Find where the given text appears and provide that cell's center as [X, Y] coordinate. 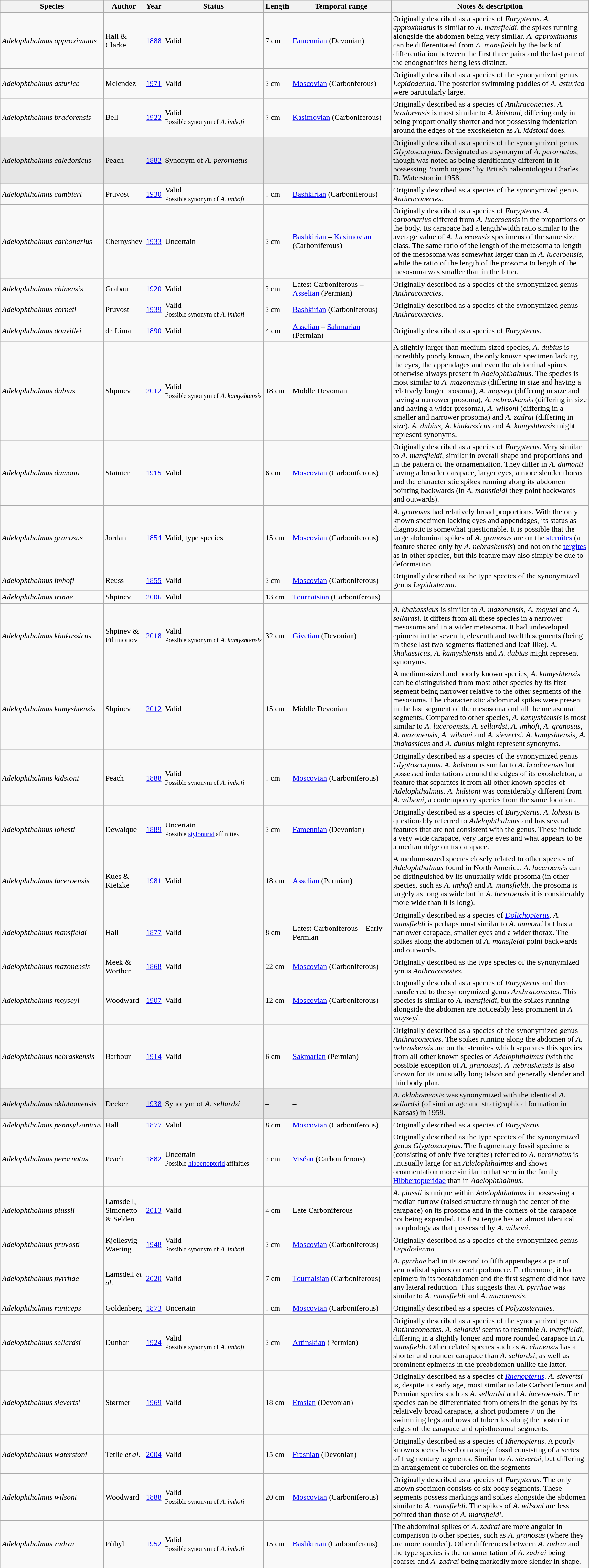
A. oklahomensis was synonymized with the identical A. sellardsi (of similar age and stratigraphical formation in Kansas) in 1959. [490, 1104]
20 cm [277, 1497]
1922 [154, 118]
2006 [154, 597]
1915 [154, 473]
Sakmarian (Permian) [341, 1056]
Adelophthalmus dumonti [52, 473]
1933 [154, 242]
de Lima [124, 331]
Adelophthalmus dubius [52, 391]
1889 [154, 829]
12 cm [277, 1001]
Adelophthalmus moyseyi [52, 1001]
Adelophthalmus corneti [52, 309]
Kjellesvig-Waering [124, 1244]
13 cm [277, 597]
Year [154, 6]
Adelophthalmus approximatus [52, 41]
1920 [154, 289]
1971 [154, 83]
Originally described as the type species of the synonymized genus Lepidoderma. [490, 581]
Melendez [124, 83]
Størmer [124, 1403]
Reuss [124, 581]
Lamsdell et al. [124, 1279]
Emsian (Devonian) [341, 1403]
2013 [154, 1210]
1938 [154, 1104]
Synonym of A. perornatus [213, 160]
1939 [154, 309]
1952 [154, 1544]
Adelophthalmus cambieri [52, 194]
Adelophthalmus kamyshtensis [52, 709]
1930 [154, 194]
Adelophthalmus nebraskensis [52, 1056]
Adelophthalmus khakassicus [52, 636]
1924 [154, 1342]
Adelophthalmus imhofi [52, 581]
1969 [154, 1403]
Late Carboniferous [341, 1210]
Bashkirian – Kasimovian (Carboniferous) [341, 242]
Viséan (Carboniferous) [341, 1159]
Adelophthalmus asturica [52, 83]
Originally described as a species of Polyzosternites. [490, 1308]
Length [277, 6]
Adelophthalmus wilsoni [52, 1497]
Decker [124, 1104]
Adelophthalmus pruvosti [52, 1244]
Adelophthalmus oklahomensis [52, 1104]
Hall & Clarke [124, 41]
Author [124, 6]
Adelophthalmus pennsylvanicus [52, 1125]
Kasimovian (Carboniferous) [341, 118]
Dunbar [124, 1342]
Adelophthalmus sellardsi [52, 1342]
Přibyl [124, 1544]
1981 [154, 881]
Adelophthalmus carbonarius [52, 242]
Stainier [124, 473]
1868 [154, 966]
2020 [154, 1279]
Adelophthalmus caledonicus [52, 160]
Adelophthalmus luceroensis [52, 881]
Asselian – Sakmarian (Permian) [341, 331]
Asselian (Permian) [341, 881]
22 cm [277, 966]
Adelophthalmus perornatus [52, 1159]
Givetian (Devonian) [341, 636]
Species [52, 6]
Adelophthalmus sievertsi [52, 1403]
Barbour [124, 1056]
Adelophthalmus bradorensis [52, 118]
Adelophthalmus waterstoni [52, 1454]
Adelophthalmus lohesti [52, 829]
Adelophthalmus mazonensis [52, 966]
2004 [154, 1454]
Frasnian (Devonian) [341, 1454]
UncertainPossible stylonurid affinities [213, 829]
1854 [154, 537]
Notes & description [490, 6]
Latest Carboniferous – Early Permian [341, 932]
Meek & Worthen [124, 966]
Lamsdell, Simonetto & Selden [124, 1210]
1914 [154, 1056]
Adelophthalmus chinensis [52, 289]
1907 [154, 1001]
Status [213, 6]
Adelophthalmus piussii [52, 1210]
Adelophthalmus raniceps [52, 1308]
32 cm [277, 636]
Goldenberg [124, 1308]
Adelophthalmus pyrrhae [52, 1279]
1948 [154, 1244]
Moscovian (Carbonferous) [341, 83]
Dewalque [124, 829]
Originally described as the type species of the synonymized genus Anthraconestes. [490, 966]
Adelophthalmus irinae [52, 597]
Adelophthalmus granosus [52, 537]
2018 [154, 636]
Synonym of A. sellardsi [213, 1104]
Adelophthalmus kidstoni [52, 778]
Adelophthalmus mansfieldi [52, 932]
Shpinev & Filimonov [124, 636]
Grabau [124, 289]
Tetlie et al. [124, 1454]
Bell [124, 118]
Chernyshev [124, 242]
Adelophthalmus douvillei [52, 331]
Valid, type species [213, 537]
1873 [154, 1308]
Adelophthalmus zadrai [52, 1544]
1855 [154, 581]
Kues & Kietzke [124, 881]
Jordan [124, 537]
Temporal range [341, 6]
1890 [154, 331]
UncertainPossible hibbertopterid affinities [213, 1159]
Originally described as a species of the synonymized genus Lepidoderma. [490, 1244]
Latest Carboniferous – Asselian (Permian) [341, 289]
Originally described as a species of the synonymized genus Lepidoderma. The posterior swimming paddles of A. asturica were particularly large. [490, 83]
Artinskian (Permian) [341, 1342]
